Output the [x, y] coordinate of the center of the cell containing the given text.  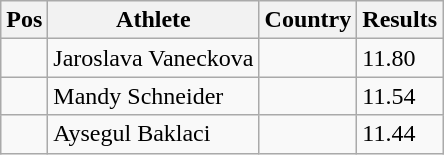
Jaroslava Vaneckova [154, 58]
Pos [24, 20]
Mandy Schneider [154, 96]
Athlete [154, 20]
Results [400, 20]
11.54 [400, 96]
Country [308, 20]
11.44 [400, 134]
Aysegul Baklaci [154, 134]
11.80 [400, 58]
